Capture the cell that displays the provided text and extract its [X, Y] central coordinate. 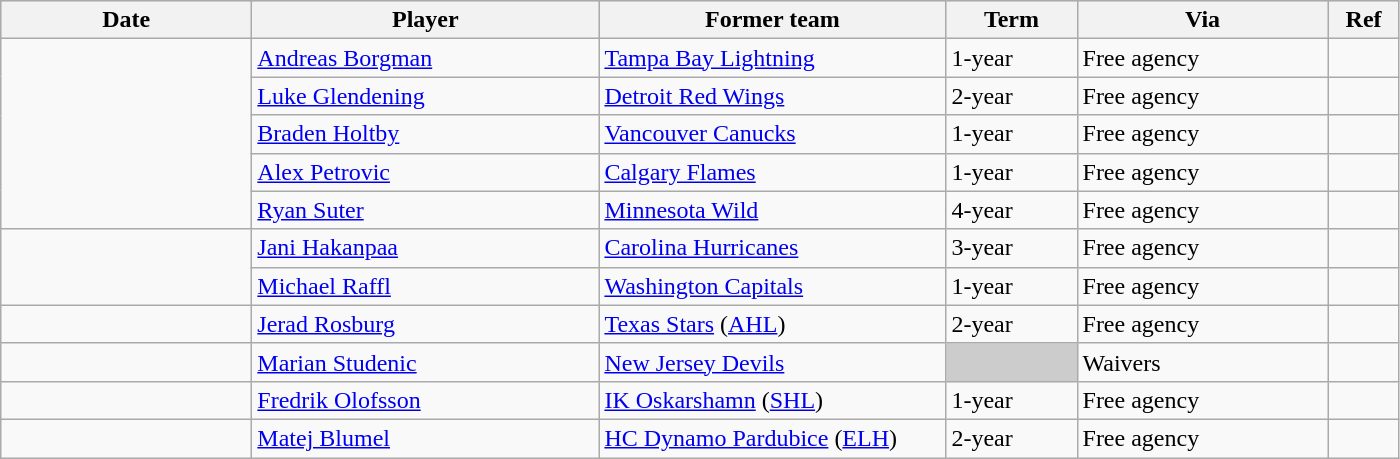
IK Oskarshamn (SHL) [772, 400]
Braden Holtby [426, 134]
Carolina Hurricanes [772, 248]
Waivers [1202, 362]
Via [1202, 20]
Texas Stars (AHL) [772, 324]
Andreas Borgman [426, 58]
Minnesota Wild [772, 210]
Detroit Red Wings [772, 96]
Date [126, 20]
HC Dynamo Pardubice (ELH) [772, 438]
Jani Hakanpaa [426, 248]
Term [1012, 20]
Fredrik Olofsson [426, 400]
Ryan Suter [426, 210]
Alex Petrovic [426, 172]
Tampa Bay Lightning [772, 58]
Jerad Rosburg [426, 324]
Calgary Flames [772, 172]
Washington Capitals [772, 286]
Ref [1364, 20]
Marian Studenic [426, 362]
Player [426, 20]
Michael Raffl [426, 286]
New Jersey Devils [772, 362]
Matej Blumel [426, 438]
3-year [1012, 248]
4-year [1012, 210]
Former team [772, 20]
Luke Glendening [426, 96]
Vancouver Canucks [772, 134]
